Provide the [x, y] coordinate of the cell's center where the given text is located.  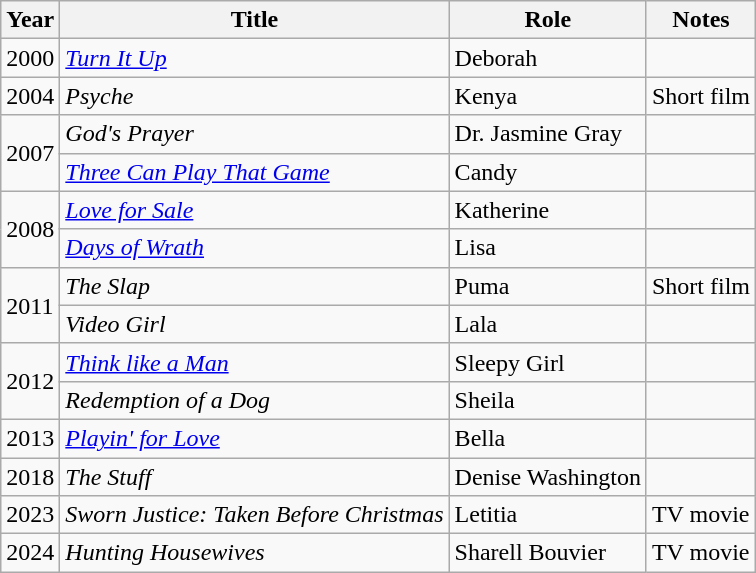
2024 [30, 553]
Letitia [548, 515]
Candy [548, 172]
Kenya [548, 96]
Playin' for Love [254, 438]
Turn It Up [254, 58]
Title [254, 20]
Denise Washington [548, 477]
Hunting Housewives [254, 553]
Katherine [548, 210]
Role [548, 20]
Puma [548, 286]
Year [30, 20]
Deborah [548, 58]
The Slap [254, 286]
Lisa [548, 248]
2004 [30, 96]
God's Prayer [254, 134]
Bella [548, 438]
Video Girl [254, 324]
Psyche [254, 96]
Lala [548, 324]
2013 [30, 438]
Think like a Man [254, 362]
Sharell Bouvier [548, 553]
Sleepy Girl [548, 362]
2000 [30, 58]
Dr. Jasmine Gray [548, 134]
2018 [30, 477]
Love for Sale [254, 210]
2012 [30, 381]
2011 [30, 305]
The Stuff [254, 477]
2007 [30, 153]
Three Can Play That Game [254, 172]
Days of Wrath [254, 248]
Sworn Justice: Taken Before Christmas [254, 515]
2008 [30, 229]
Redemption of a Dog [254, 400]
Sheila [548, 400]
2023 [30, 515]
Notes [700, 20]
